Identify which cell holds the provided text, then report its [X, Y] central coordinate. 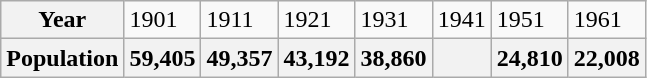
43,192 [316, 58]
Population [62, 58]
1941 [462, 20]
1901 [162, 20]
49,357 [240, 58]
24,810 [530, 58]
22,008 [606, 58]
59,405 [162, 58]
Year [62, 20]
38,860 [394, 58]
1961 [606, 20]
1951 [530, 20]
1931 [394, 20]
1911 [240, 20]
1921 [316, 20]
